Identify which cell holds the provided text, then report its (X, Y) central coordinate. 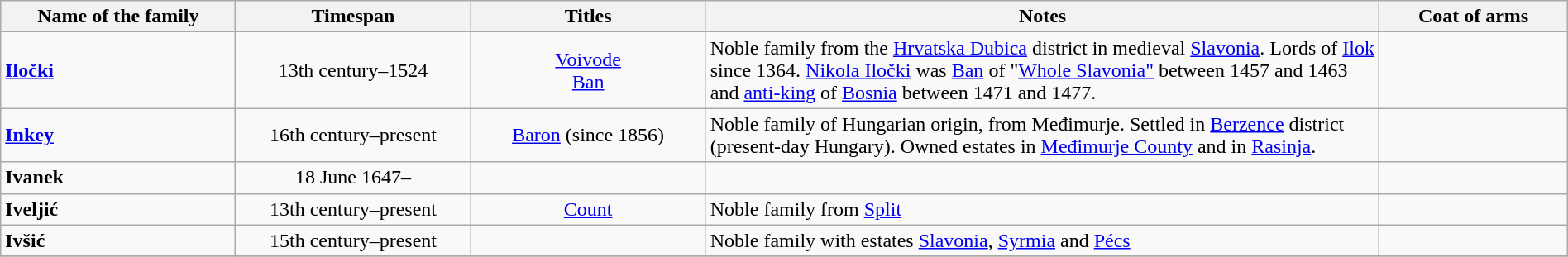
Noble family with estates Slavonia, Syrmia and Pécs (1042, 240)
15th century–present (353, 240)
Coat of arms (1474, 17)
Ivanek (118, 178)
Count (588, 209)
Notes (1042, 17)
Iločki (118, 70)
Timespan (353, 17)
16th century–present (353, 136)
Ivšić (118, 240)
13th century–present (353, 209)
Titles (588, 17)
Iveljić (118, 209)
18 June 1647– (353, 178)
Name of the family (118, 17)
Baron (since 1856) (588, 136)
Inkey (118, 136)
Noble family from Split (1042, 209)
VoivodeBan (588, 70)
13th century–1524 (353, 70)
